Identify which cell holds the provided text, then report its [X, Y] central coordinate. 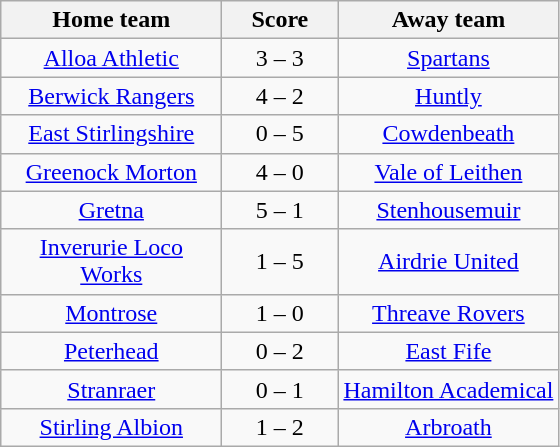
4 – 2 [280, 96]
0 – 2 [280, 351]
Montrose [112, 313]
East Fife [448, 351]
Gretna [112, 210]
Arbroath [448, 427]
0 – 1 [280, 389]
Spartans [448, 58]
Stranraer [112, 389]
Stirling Albion [112, 427]
Airdrie United [448, 262]
Threave Rovers [448, 313]
Peterhead [112, 351]
Hamilton Academical [448, 389]
Away team [448, 20]
Score [280, 20]
1 – 5 [280, 262]
Huntly [448, 96]
East Stirlingshire [112, 134]
Greenock Morton [112, 172]
Cowdenbeath [448, 134]
Vale of Leithen [448, 172]
1 – 2 [280, 427]
Stenhousemuir [448, 210]
Berwick Rangers [112, 96]
Inverurie Loco Works [112, 262]
0 – 5 [280, 134]
5 – 1 [280, 210]
3 – 3 [280, 58]
Home team [112, 20]
1 – 0 [280, 313]
Alloa Athletic [112, 58]
4 – 0 [280, 172]
